Find where the given text appears and provide that cell's center as [X, Y] coordinate. 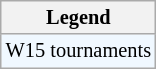
Legend [78, 17]
W15 tournaments [78, 51]
